From the cell containing the given text, extract its center point as [x, y] coordinate. 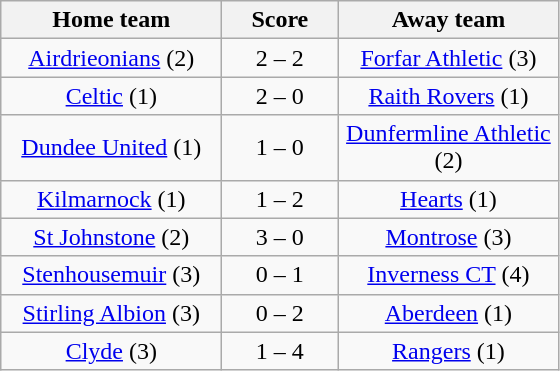
1 – 4 [280, 351]
Score [280, 20]
Clyde (3) [112, 351]
2 – 0 [280, 96]
Forfar Athletic (3) [448, 58]
Dundee United (1) [112, 148]
Rangers (1) [448, 351]
Montrose (3) [448, 237]
0 – 1 [280, 275]
1 – 0 [280, 148]
3 – 0 [280, 237]
Stirling Albion (3) [112, 313]
2 – 2 [280, 58]
Hearts (1) [448, 199]
Kilmarnock (1) [112, 199]
0 – 2 [280, 313]
Celtic (1) [112, 96]
Away team [448, 20]
Dunfermline Athletic (2) [448, 148]
Home team [112, 20]
Aberdeen (1) [448, 313]
St Johnstone (2) [112, 237]
Airdrieonians (2) [112, 58]
1 – 2 [280, 199]
Raith Rovers (1) [448, 96]
Inverness CT (4) [448, 275]
Stenhousemuir (3) [112, 275]
